Determine the (X, Y) coordinate at the center of the cell enclosing the given text.  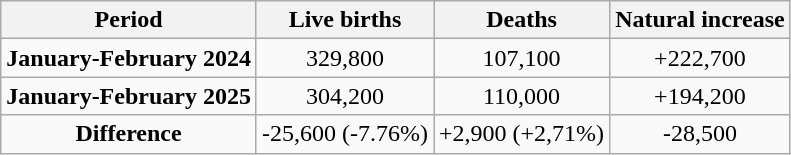
304,200 (344, 96)
January-February 2025 (129, 96)
January-February 2024 (129, 58)
Live births (344, 20)
-28,500 (700, 134)
107,100 (522, 58)
Deaths (522, 20)
Natural increase (700, 20)
329,800 (344, 58)
+2,900 (+2,71%) (522, 134)
Period (129, 20)
110,000 (522, 96)
-25,600 (-7.76%) (344, 134)
+194,200 (700, 96)
Difference (129, 134)
+222,700 (700, 58)
